Output the [x, y] coordinate of the center of the cell containing the given text.  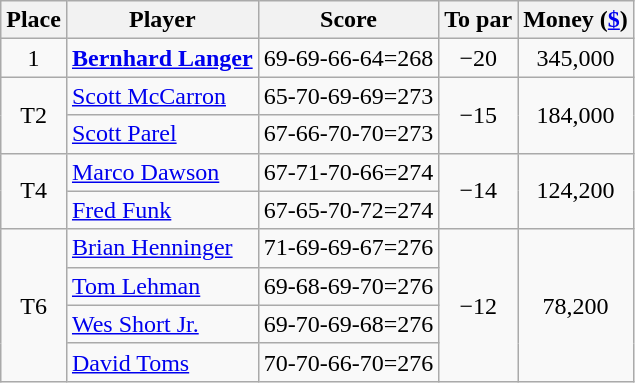
69-69-66-64=268 [348, 58]
Player [162, 20]
−20 [478, 58]
−14 [478, 191]
Marco Dawson [162, 172]
−15 [478, 115]
T6 [34, 305]
67-65-70-72=274 [348, 210]
78,200 [576, 305]
345,000 [576, 58]
Place [34, 20]
70-70-66-70=276 [348, 362]
65-70-69-69=273 [348, 96]
Tom Lehman [162, 286]
Scott Parel [162, 134]
67-71-70-66=274 [348, 172]
Score [348, 20]
Money ($) [576, 20]
To par [478, 20]
David Toms [162, 362]
−12 [478, 305]
T4 [34, 191]
Scott McCarron [162, 96]
Fred Funk [162, 210]
124,200 [576, 191]
67-66-70-70=273 [348, 134]
1 [34, 58]
69-68-69-70=276 [348, 286]
T2 [34, 115]
Wes Short Jr. [162, 324]
69-70-69-68=276 [348, 324]
Bernhard Langer [162, 58]
71-69-69-67=276 [348, 248]
184,000 [576, 115]
Brian Henninger [162, 248]
